Scan for the cell matching the given text and deliver its [X, Y] coordinate at center. 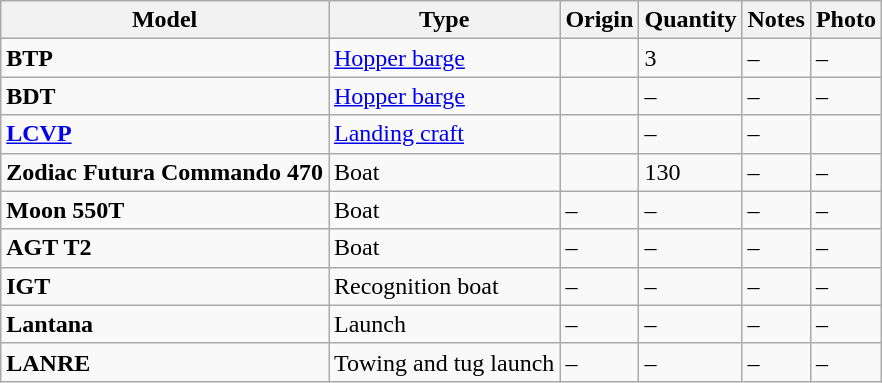
Notes [776, 20]
IGT [165, 286]
130 [690, 172]
Lantana [165, 324]
Origin [600, 20]
Photo [846, 20]
Quantity [690, 20]
BTP [165, 58]
Launch [444, 324]
LANRE [165, 362]
3 [690, 58]
Model [165, 20]
Recognition boat [444, 286]
Zodiac Futura Commando 470 [165, 172]
Towing and tug launch [444, 362]
Moon 550T [165, 210]
BDT [165, 96]
Landing craft [444, 134]
LCVP [165, 134]
AGT T2 [165, 248]
Type [444, 20]
